Determine the (x, y) coordinate at the center of the cell enclosing the given text.  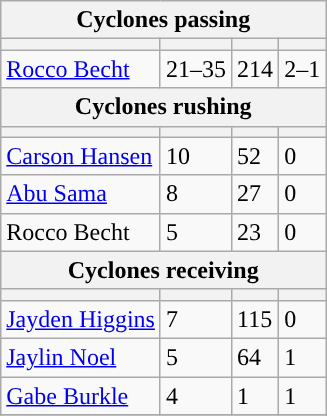
Abu Sama (81, 194)
27 (256, 194)
Cyclones rushing (164, 107)
10 (196, 156)
115 (256, 319)
64 (256, 357)
2–1 (302, 69)
Cyclones passing (164, 20)
21–35 (196, 69)
Jaylin Noel (81, 357)
7 (196, 319)
4 (196, 395)
Gabe Burkle (81, 395)
52 (256, 156)
Carson Hansen (81, 156)
Jayden Higgins (81, 319)
23 (256, 232)
8 (196, 194)
214 (256, 69)
Cyclones receiving (164, 270)
